Provide the (x, y) coordinate of the cell's center where the given text is located.  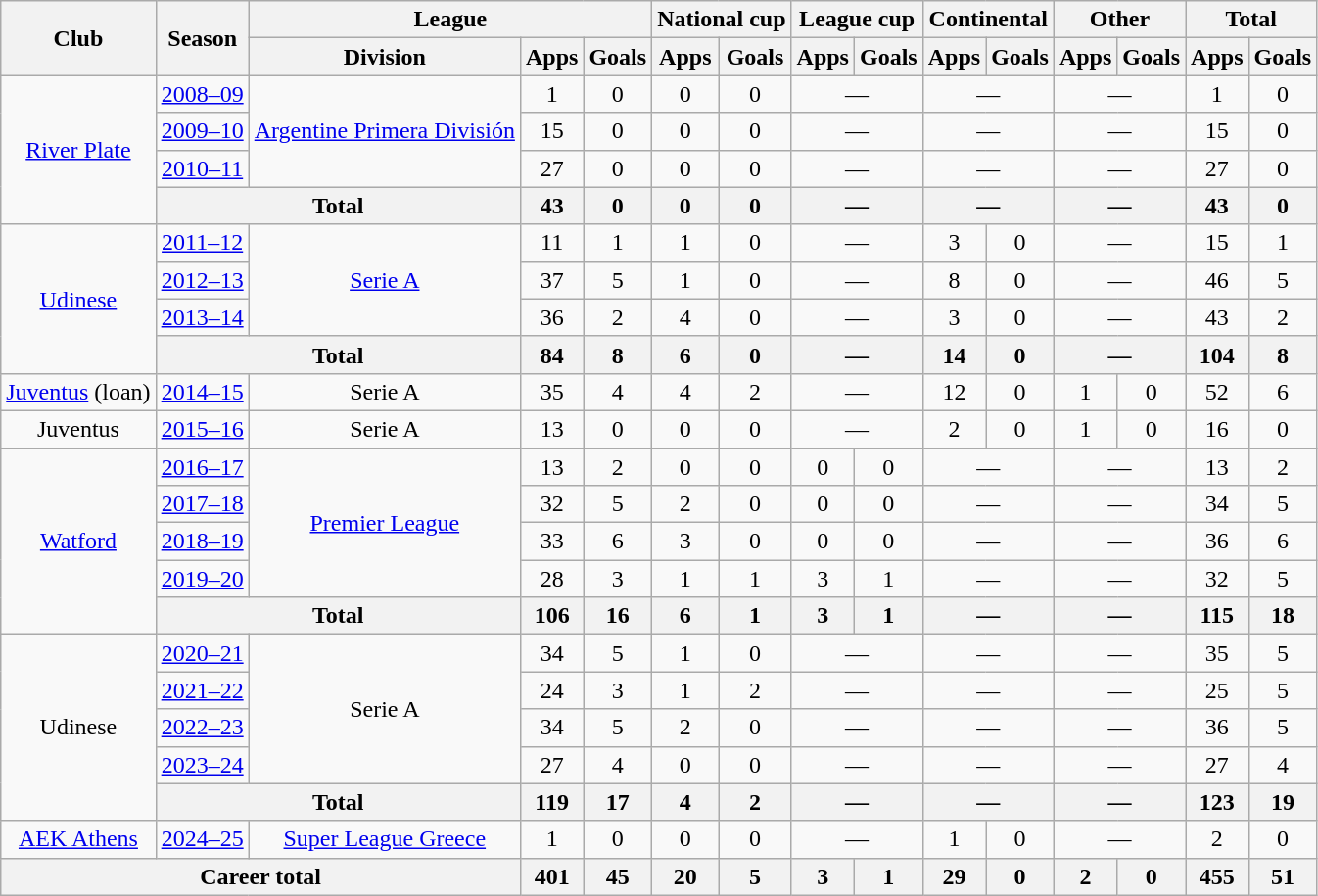
Season (202, 38)
Super League Greece (384, 839)
455 (1217, 876)
2008–09 (202, 94)
14 (954, 354)
2014–15 (202, 392)
51 (1283, 876)
Other (1119, 20)
25 (1217, 690)
20 (685, 876)
League (450, 20)
19 (1283, 802)
2024–25 (202, 839)
33 (551, 542)
17 (618, 802)
River Plate (78, 150)
2023–24 (202, 765)
84 (551, 354)
115 (1217, 616)
46 (1217, 280)
Division (384, 57)
119 (551, 802)
Argentine Primera División (384, 131)
Premier League (384, 523)
18 (1283, 616)
28 (551, 579)
Continental (988, 20)
12 (954, 392)
24 (551, 690)
National cup (722, 20)
2019–20 (202, 579)
Juventus (loan) (78, 392)
2011–12 (202, 243)
29 (954, 876)
2009–10 (202, 131)
Career total (260, 876)
AEK Athens (78, 839)
2013–14 (202, 317)
2012–13 (202, 280)
104 (1217, 354)
2020–21 (202, 653)
2021–22 (202, 690)
45 (618, 876)
106 (551, 616)
Club (78, 38)
Juventus (78, 429)
401 (551, 876)
2022–23 (202, 728)
League cup (857, 20)
2017–18 (202, 504)
11 (551, 243)
123 (1217, 802)
2018–19 (202, 542)
37 (551, 280)
2015–16 (202, 429)
Watford (78, 542)
2010–11 (202, 168)
2016–17 (202, 467)
52 (1217, 392)
